Detect which cell encompasses the target text, then output its [x, y] center coordinate. 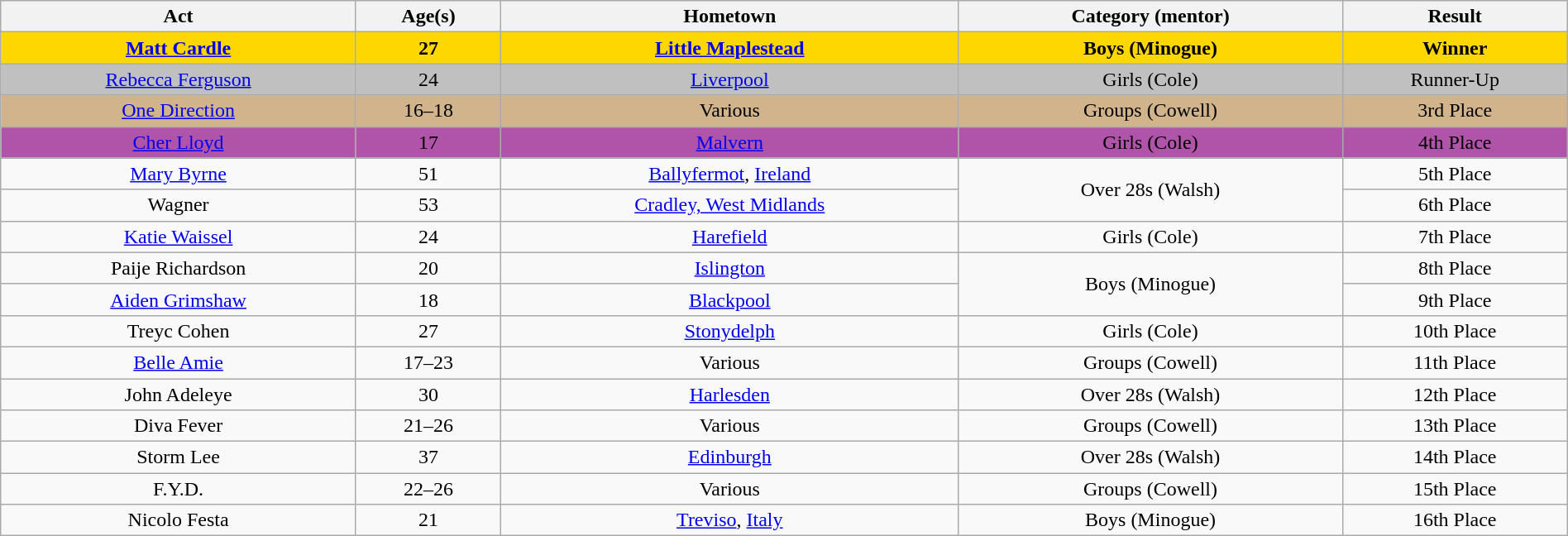
16–18 [428, 111]
Edinburgh [729, 457]
Harefield [729, 237]
18 [428, 299]
17 [428, 142]
Liverpool [729, 79]
17–23 [428, 362]
3rd Place [1455, 111]
15th Place [1455, 489]
13th Place [1455, 426]
Cher Lloyd [179, 142]
One Direction [179, 111]
Belle Amie [179, 362]
51 [428, 174]
16th Place [1455, 520]
Diva Fever [179, 426]
21 [428, 520]
Treyc Cohen [179, 331]
Harlesden [729, 395]
Category (mentor) [1150, 17]
11th Place [1455, 362]
8th Place [1455, 268]
Age(s) [428, 17]
Islington [729, 268]
20 [428, 268]
12th Place [1455, 395]
Wagner [179, 205]
Winner [1455, 48]
Nicolo Festa [179, 520]
Katie Waissel [179, 237]
Little Maplestead [729, 48]
Aiden Grimshaw [179, 299]
Matt Cardle [179, 48]
14th Place [1455, 457]
22–26 [428, 489]
21–26 [428, 426]
10th Place [1455, 331]
Stonydelph [729, 331]
Act [179, 17]
7th Place [1455, 237]
Paije Richardson [179, 268]
30 [428, 395]
Blackpool [729, 299]
53 [428, 205]
John Adeleye [179, 395]
Hometown [729, 17]
Cradley, West Midlands [729, 205]
Runner-Up [1455, 79]
F.Y.D. [179, 489]
Treviso, Italy [729, 520]
Ballyfermot, Ireland [729, 174]
4th Place [1455, 142]
Malvern [729, 142]
9th Place [1455, 299]
5th Place [1455, 174]
37 [428, 457]
6th Place [1455, 205]
Mary Byrne [179, 174]
Storm Lee [179, 457]
Rebecca Ferguson [179, 79]
Result [1455, 17]
